From the cell containing the given text, extract its center point as (X, Y) coordinate. 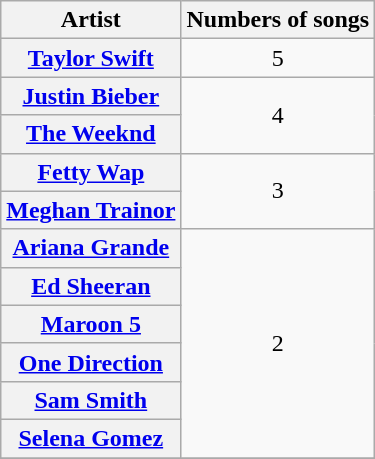
Numbers of songs (278, 20)
2 (278, 343)
Ariana Grande (91, 248)
Ed Sheeran (91, 286)
The Weeknd (91, 134)
Justin Bieber (91, 96)
4 (278, 115)
Fetty Wap (91, 172)
Sam Smith (91, 400)
5 (278, 58)
Meghan Trainor (91, 210)
One Direction (91, 362)
Taylor Swift (91, 58)
Selena Gomez (91, 438)
Artist (91, 20)
Maroon 5 (91, 324)
3 (278, 191)
